From the cell containing the given text, extract its center point as (X, Y) coordinate. 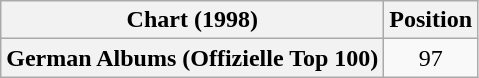
German Albums (Offizielle Top 100) (192, 58)
Chart (1998) (192, 20)
97 (431, 58)
Position (431, 20)
